Scan for the cell matching the given text and deliver its (X, Y) coordinate at center. 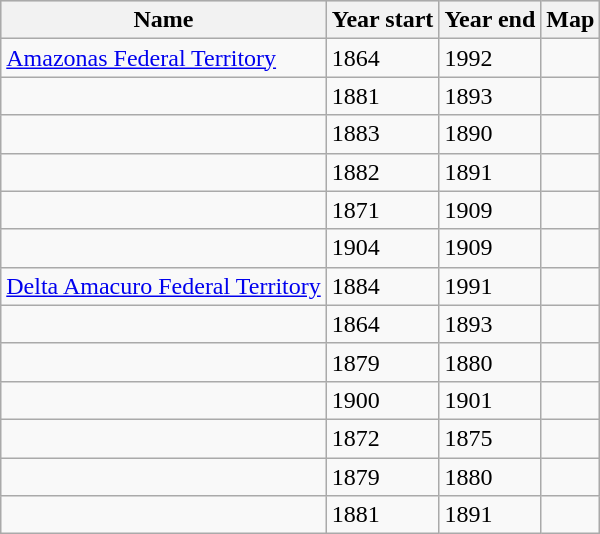
1901 (490, 400)
Amazonas Federal Territory (164, 58)
1991 (490, 286)
Delta Amacuro Federal Territory (164, 286)
1883 (382, 134)
1900 (382, 400)
1884 (382, 286)
Year end (490, 20)
1992 (490, 58)
Name (164, 20)
1875 (490, 438)
1890 (490, 134)
1871 (382, 210)
1882 (382, 172)
1904 (382, 248)
Map (570, 20)
Year start (382, 20)
1872 (382, 438)
